Extract the (x, y) coordinate from the center of the cell holding the provided text.  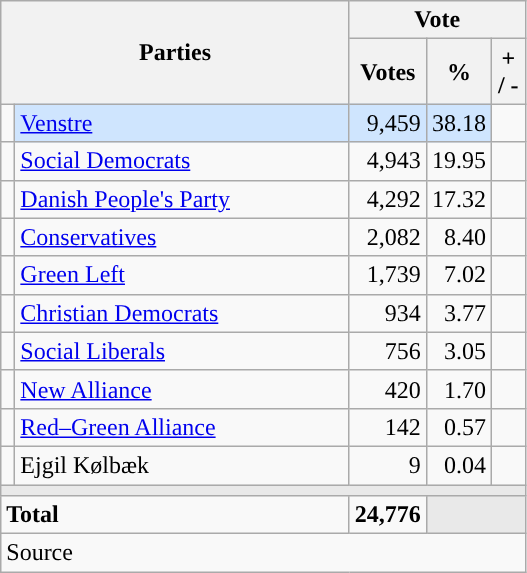
Vote (437, 20)
4,292 (388, 199)
Christian Democrats (182, 313)
17.32 (458, 199)
Social Liberals (182, 351)
3.05 (458, 351)
1,739 (388, 275)
Conservatives (182, 237)
Green Left (182, 275)
0.04 (458, 465)
Venstre (182, 123)
1.70 (458, 389)
Parties (176, 52)
New Alliance (182, 389)
934 (388, 313)
+ / - (508, 72)
2,082 (388, 237)
Danish People's Party (182, 199)
9 (388, 465)
8.40 (458, 237)
Social Democrats (182, 161)
9,459 (388, 123)
Red–Green Alliance (182, 427)
19.95 (458, 161)
Source (263, 553)
Total (176, 515)
Votes (388, 72)
756 (388, 351)
24,776 (388, 515)
38.18 (458, 123)
3.77 (458, 313)
% (458, 72)
Ejgil Kølbæk (182, 465)
4,943 (388, 161)
7.02 (458, 275)
142 (388, 427)
0.57 (458, 427)
420 (388, 389)
